Return the [X, Y] coordinate for the center point of the cell that contains the specified text.  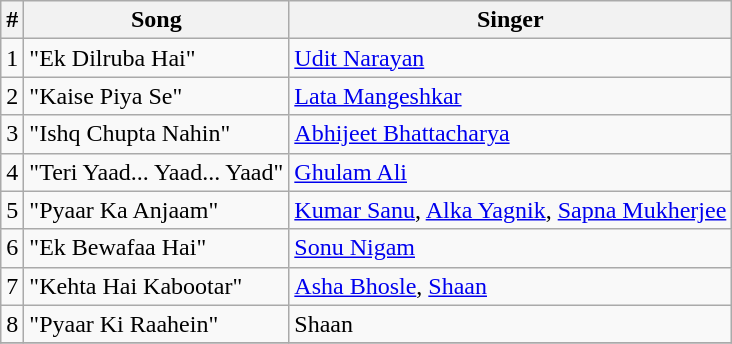
Shaan [510, 324]
Song [156, 20]
1 [12, 58]
"Ek Dilruba Hai" [156, 58]
"Ishq Chupta Nahin" [156, 134]
3 [12, 134]
"Pyaar Ka Anjaam" [156, 210]
Udit Narayan [510, 58]
"Pyaar Ki Raahein" [156, 324]
Abhijeet Bhattacharya [510, 134]
6 [12, 248]
"Ek Bewafaa Hai" [156, 248]
"Kaise Piya Se" [156, 96]
4 [12, 172]
Asha Bhosle, Shaan [510, 286]
"Teri Yaad... Yaad... Yaad" [156, 172]
7 [12, 286]
Singer [510, 20]
"Kehta Hai Kabootar" [156, 286]
5 [12, 210]
Sonu Nigam [510, 248]
Lata Mangeshkar [510, 96]
# [12, 20]
Kumar Sanu, Alka Yagnik, Sapna Mukherjee [510, 210]
Ghulam Ali [510, 172]
8 [12, 324]
2 [12, 96]
